Capture the cell that displays the provided text and extract its (X, Y) central coordinate. 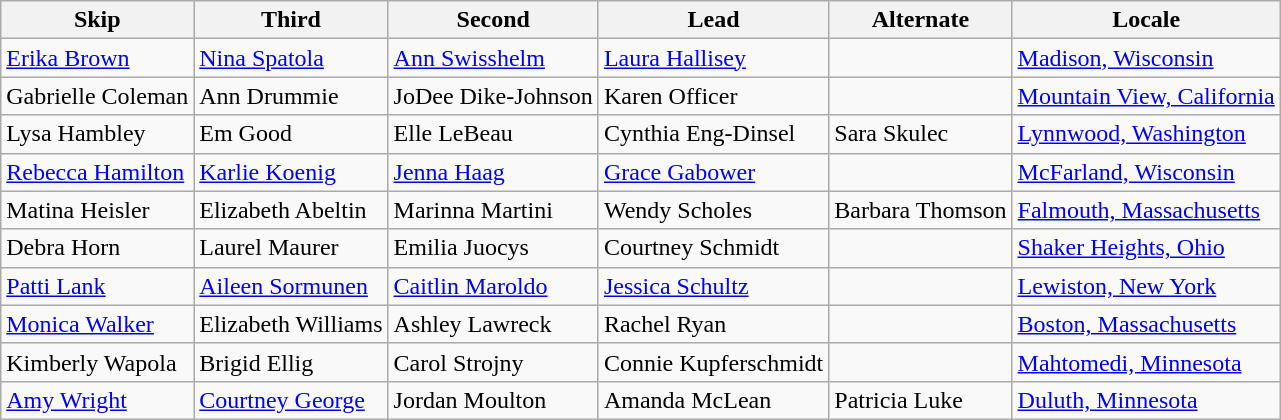
Erika Brown (98, 58)
Duluth, Minnesota (1146, 400)
Debra Horn (98, 248)
Mahtomedi, Minnesota (1146, 362)
Carol Strojny (493, 362)
Gabrielle Coleman (98, 96)
Alternate (920, 20)
Amy Wright (98, 400)
Jenna Haag (493, 172)
Patricia Luke (920, 400)
Mountain View, California (1146, 96)
Ann Drummie (291, 96)
Lynnwood, Washington (1146, 134)
Elle LeBeau (493, 134)
Second (493, 20)
Lysa Hambley (98, 134)
Rachel Ryan (713, 324)
Third (291, 20)
Emilia Juocys (493, 248)
Courtney Schmidt (713, 248)
Courtney George (291, 400)
Ashley Lawreck (493, 324)
Karen Officer (713, 96)
Grace Gabower (713, 172)
Nina Spatola (291, 58)
Jordan Moulton (493, 400)
Wendy Scholes (713, 210)
Cynthia Eng-Dinsel (713, 134)
Locale (1146, 20)
Laurel Maurer (291, 248)
Aileen Sormunen (291, 286)
Amanda McLean (713, 400)
Ann Swisshelm (493, 58)
McFarland, Wisconsin (1146, 172)
Em Good (291, 134)
Sara Skulec (920, 134)
Boston, Massachusetts (1146, 324)
Marinna Martini (493, 210)
Matina Heisler (98, 210)
Kimberly Wapola (98, 362)
Lewiston, New York (1146, 286)
JoDee Dike-Johnson (493, 96)
Karlie Koenig (291, 172)
Elizabeth Williams (291, 324)
Connie Kupferschmidt (713, 362)
Patti Lank (98, 286)
Falmouth, Massachusetts (1146, 210)
Rebecca Hamilton (98, 172)
Madison, Wisconsin (1146, 58)
Skip (98, 20)
Jessica Schultz (713, 286)
Lead (713, 20)
Elizabeth Abeltin (291, 210)
Brigid Ellig (291, 362)
Caitlin Maroldo (493, 286)
Shaker Heights, Ohio (1146, 248)
Monica Walker (98, 324)
Laura Hallisey (713, 58)
Barbara Thomson (920, 210)
